Find where the given text appears and provide that cell's center as (x, y) coordinate. 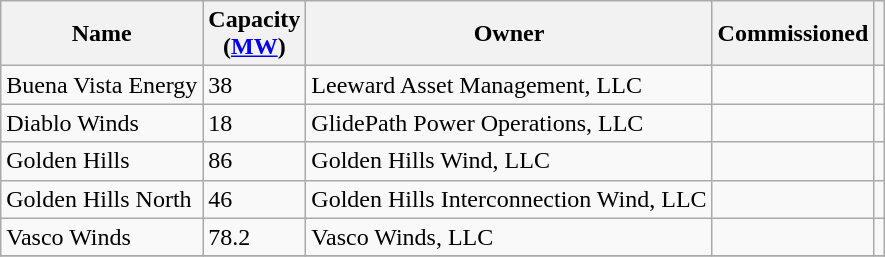
78.2 (254, 237)
Owner (509, 34)
Leeward Asset Management, LLC (509, 85)
GlidePath Power Operations, LLC (509, 123)
Golden Hills (102, 161)
Name (102, 34)
Vasco Winds, LLC (509, 237)
38 (254, 85)
Golden Hills Wind, LLC (509, 161)
Vasco Winds (102, 237)
86 (254, 161)
Diablo Winds (102, 123)
18 (254, 123)
46 (254, 199)
Buena Vista Energy (102, 85)
Golden Hills North (102, 199)
Golden Hills Interconnection Wind, LLC (509, 199)
Commissioned (793, 34)
Capacity (MW) (254, 34)
